Determine the [X, Y] coordinate at the center of the cell enclosing the given text.  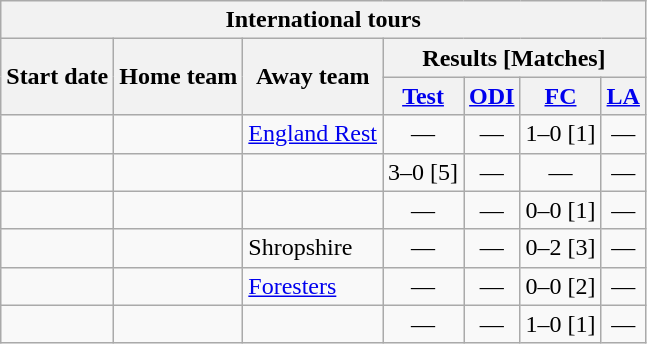
Start date [58, 77]
3–0 [5] [424, 172]
Away team [313, 77]
Test [424, 96]
Home team [178, 77]
Foresters [313, 286]
0–0 [2] [560, 286]
0–0 [1] [560, 210]
0–2 [3] [560, 248]
ODI [492, 96]
England Rest [313, 134]
LA [623, 96]
FC [560, 96]
Results [Matches] [514, 58]
International tours [324, 20]
Shropshire [313, 248]
